From the cell containing the given text, extract its center point as (X, Y) coordinate. 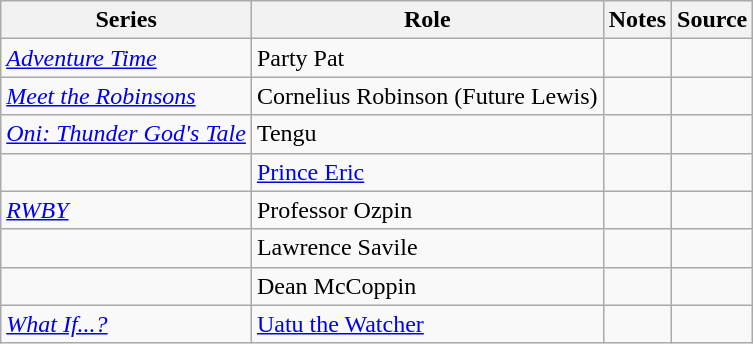
Adventure Time (126, 58)
Meet the Robinsons (126, 96)
Series (126, 20)
Tengu (427, 134)
Oni: Thunder God's Tale (126, 134)
Prince Eric (427, 172)
Source (712, 20)
Cornelius Robinson (Future Lewis) (427, 96)
What If...? (126, 324)
Party Pat (427, 58)
Lawrence Savile (427, 248)
Notes (637, 20)
Uatu the Watcher (427, 324)
Dean McCoppin (427, 286)
Role (427, 20)
Professor Ozpin (427, 210)
RWBY (126, 210)
